Search for the cell housing the specified text and yield its [X, Y] center coordinate. 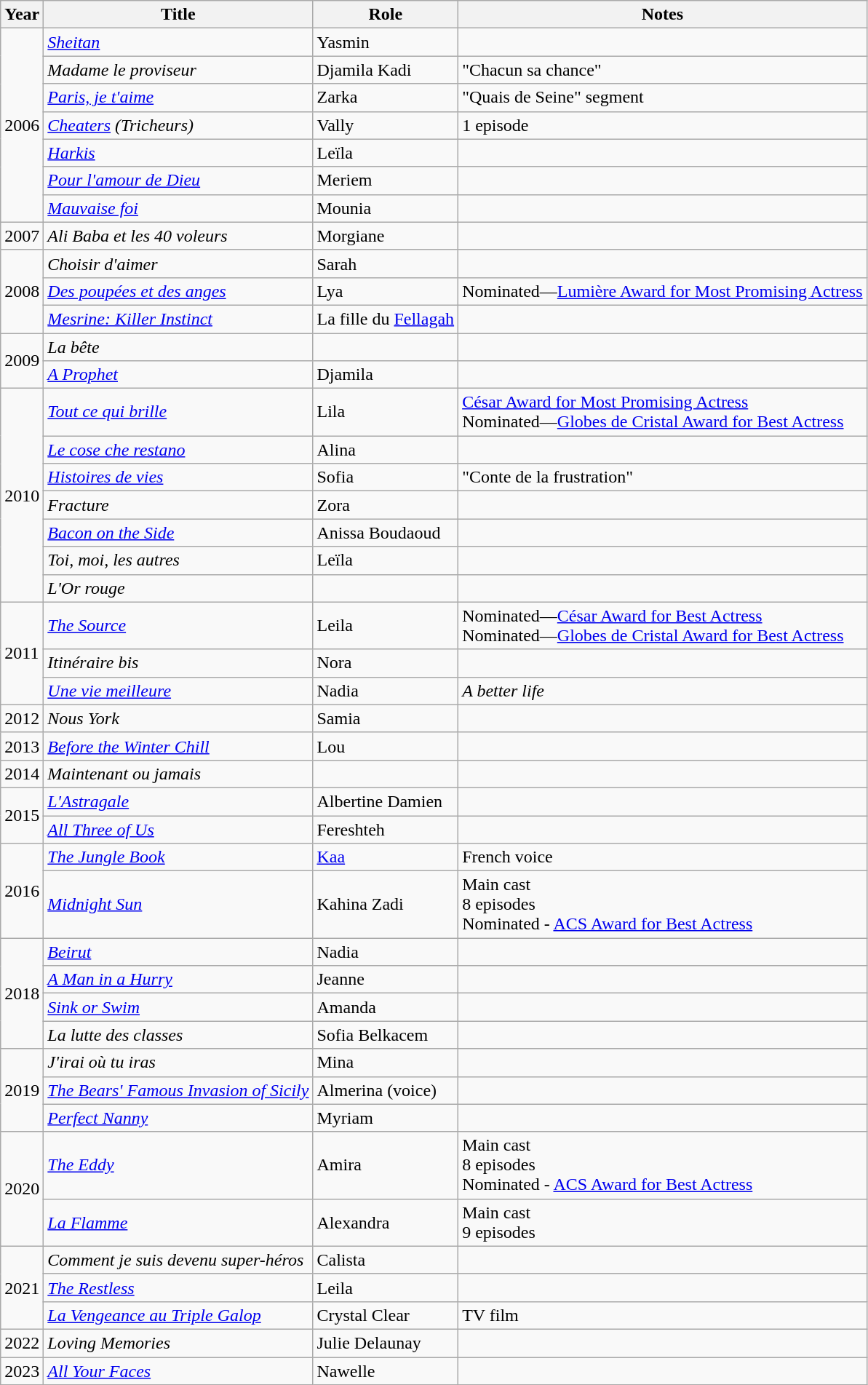
All Your Faces [178, 1370]
2008 [22, 291]
L'Or rouge [178, 588]
Samia [386, 718]
2014 [22, 774]
Myriam [386, 1118]
2019 [22, 1090]
Paris, je t'aime [178, 98]
Main cast9 episodes [662, 1223]
Zarka [386, 98]
Perfect Nanny [178, 1118]
2013 [22, 746]
2015 [22, 815]
Bacon on the Side [178, 533]
Main cast8 episodes Nominated - ACS Award for Best Actress [662, 1165]
Madame le proviseur [178, 70]
Notes [662, 15]
Kaa [386, 857]
Zora [386, 505]
La bête [178, 347]
Djamila Kadi [386, 70]
2012 [22, 718]
Loving Memories [178, 1343]
Meriem [386, 180]
Mauvaise foi [178, 208]
2006 [22, 125]
2016 [22, 891]
Amanda [386, 1007]
All Three of Us [178, 829]
"Conte de la frustration" [662, 477]
2009 [22, 361]
"Quais de Seine" segment [662, 98]
La lutte des classes [178, 1035]
2010 [22, 495]
Histoires de vies [178, 477]
Almerina (voice) [386, 1090]
Ali Baba et les 40 voleurs [178, 236]
Maintenant ou jamais [178, 774]
The Bears' Famous Invasion of Sicily [178, 1090]
Des poupées et des anges [178, 291]
Julie Delaunay [386, 1343]
Calista [386, 1260]
La fille du Fellagah [386, 319]
Nominated—César Award for Best ActressNominated—Globes de Cristal Award for Best Actress [662, 626]
Nominated—Lumière Award for Most Promising Actress [662, 291]
Lila [386, 412]
Sarah [386, 263]
A Prophet [178, 375]
Crystal Clear [386, 1315]
Lou [386, 746]
Title [178, 15]
"Chacun sa chance" [662, 70]
2023 [22, 1370]
Fracture [178, 505]
Lya [386, 291]
Pour l'amour de Dieu [178, 180]
2021 [22, 1287]
Cheaters (Tricheurs) [178, 125]
Une vie meilleure [178, 691]
1 episode [662, 125]
Nous York [178, 718]
La Flamme [178, 1223]
Beirut [178, 952]
Fereshteh [386, 829]
Midnight Sun [178, 905]
2007 [22, 236]
La Vengeance au Triple Galop [178, 1315]
Role [386, 15]
Mesrine: Killer Instinct [178, 319]
Yasmin [386, 42]
Jeanne [386, 980]
Sheitan [178, 42]
Sofia Belkacem [386, 1035]
TV film [662, 1315]
Main cast8 episodesNominated - ACS Award for Best Actress [662, 905]
Kahina Zadi [386, 905]
Alina [386, 450]
J'irai où tu iras [178, 1063]
Djamila [386, 375]
2020 [22, 1189]
Nawelle [386, 1370]
Itinéraire bis [178, 663]
Anissa Boudaoud [386, 533]
Sink or Swim [178, 1007]
Mina [386, 1063]
Albertine Damien [386, 801]
Le cose che restano [178, 450]
Sofia [386, 477]
French voice [662, 857]
Choisir d'aimer [178, 263]
Before the Winter Chill [178, 746]
Vally [386, 125]
Morgiane [386, 236]
Toi, moi, les autres [178, 560]
Alexandra [386, 1223]
The Restless [178, 1287]
Harkis [178, 153]
2022 [22, 1343]
Year [22, 15]
The Source [178, 626]
The Eddy [178, 1165]
2018 [22, 993]
Mounia [386, 208]
The Jungle Book [178, 857]
César Award for Most Promising ActressNominated—Globes de Cristal Award for Best Actress [662, 412]
A better life [662, 691]
2011 [22, 654]
L'Astragale [178, 801]
A Man in a Hurry [178, 980]
Amira [386, 1165]
Comment je suis devenu super-héros [178, 1260]
Nora [386, 663]
Tout ce qui brille [178, 412]
